Determine the [X, Y] coordinate at the center of the cell enclosing the given text.  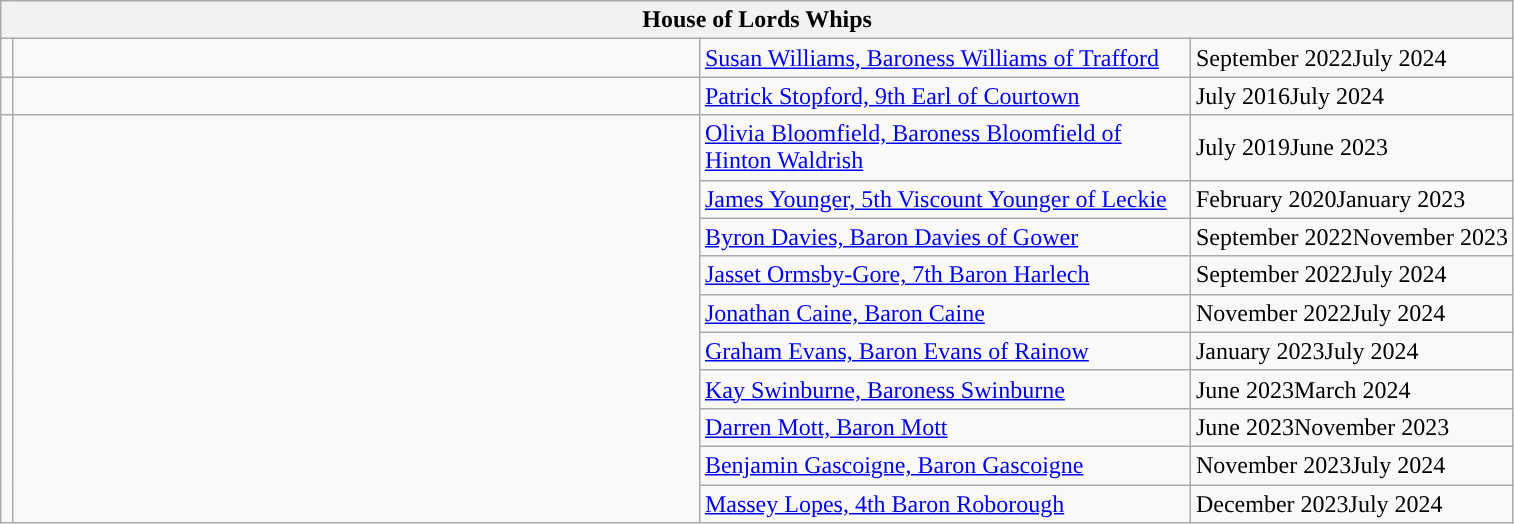
July 2016July 2024 [1352, 96]
February 2020January 2023 [1352, 199]
Kay Swinburne, Baroness Swinburne [944, 389]
Patrick Stopford, 9th Earl of Courtown [944, 96]
July 2019June 2023 [1352, 148]
June 2023March 2024 [1352, 389]
Olivia Bloomfield, Baroness Bloomfield of Hinton Waldrish [944, 148]
Benjamin Gascoigne, Baron Gascoigne [944, 465]
January 2023July 2024 [1352, 351]
House of Lords Whips [758, 20]
November 2022July 2024 [1352, 313]
September 2022November 2023 [1352, 237]
November 2023July 2024 [1352, 465]
Byron Davies, Baron Davies of Gower [944, 237]
Susan Williams, Baroness Williams of Trafford [944, 58]
June 2023November 2023 [1352, 427]
Jasset Ormsby-Gore, 7th Baron Harlech [944, 275]
Massey Lopes, 4th Baron Roborough [944, 503]
James Younger, 5th Viscount Younger of Leckie [944, 199]
Graham Evans, Baron Evans of Rainow [944, 351]
December 2023July 2024 [1352, 503]
Darren Mott, Baron Mott [944, 427]
Jonathan Caine, Baron Caine [944, 313]
